Pinpoint the cell where the given text exists, returning its (x, y) midpoint coordinate. 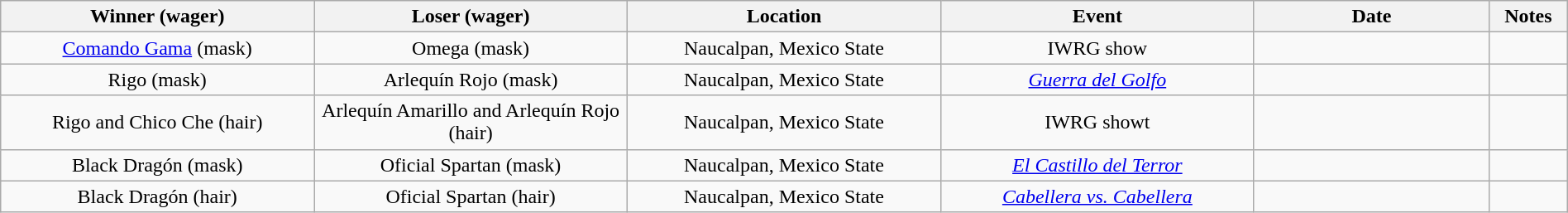
Omega (mask) (471, 48)
Black Dragón (hair) (157, 196)
Cabellera vs. Cabellera (1097, 196)
Date (1371, 17)
El Castillo del Terror (1097, 165)
Location (784, 17)
Black Dragón (mask) (157, 165)
Notes (1528, 17)
Comando Gama (mask) (157, 48)
Event (1097, 17)
Arlequín Amarillo and Arlequín Rojo (hair) (471, 123)
IWRG showt (1097, 123)
Arlequín Rojo (mask) (471, 80)
Rigo (mask) (157, 80)
IWRG show (1097, 48)
Oficial Spartan (mask) (471, 165)
Loser (wager) (471, 17)
Oficial Spartan (hair) (471, 196)
Guerra del Golfo (1097, 80)
Winner (wager) (157, 17)
Rigo and Chico Che (hair) (157, 123)
